Capture the cell that displays the provided text and extract its (x, y) central coordinate. 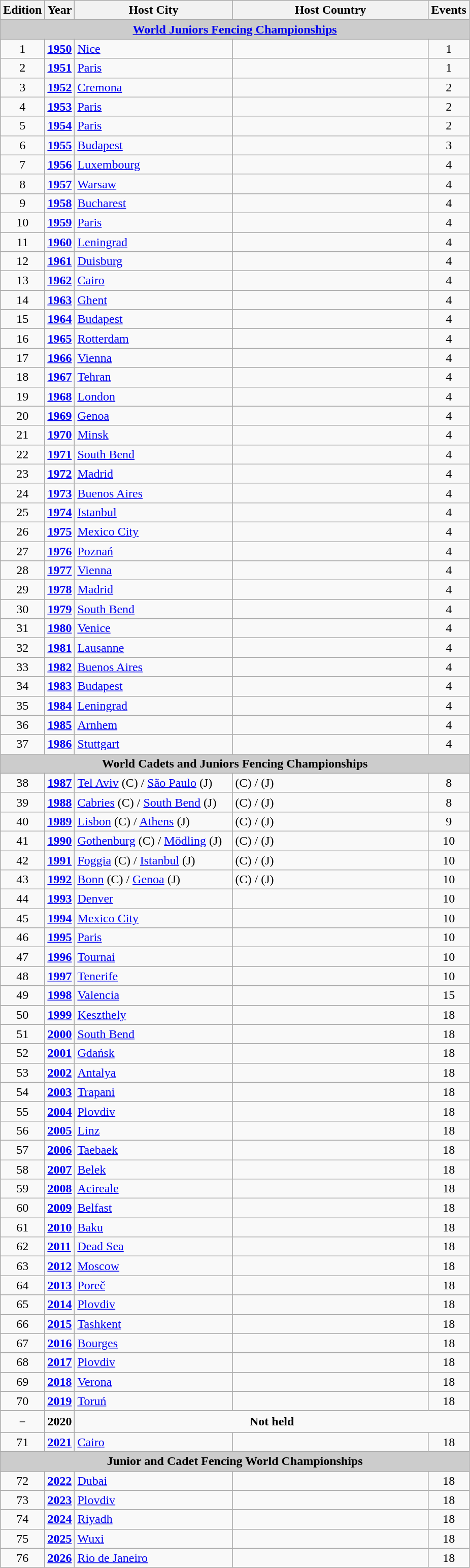
Tehran (153, 377)
Belek (153, 1169)
Duisburg (153, 261)
Rotterdam (153, 339)
1951 (60, 68)
Ghent (153, 300)
Antalya (153, 1073)
Year (60, 10)
2013 (60, 1285)
36 (22, 725)
Linz (153, 1130)
1998 (60, 995)
2014 (60, 1305)
Lausanne (153, 648)
Stuttgart (153, 744)
2004 (60, 1111)
Gothenburg (C) / Mödling (J) (153, 841)
46 (22, 938)
Denver (153, 899)
Not held (272, 1421)
1966 (60, 358)
Tenerife (153, 976)
Junior and Cadet Fencing World Championships (235, 1461)
29 (22, 590)
2026 (60, 1558)
69 (22, 1382)
1972 (60, 474)
Foggia (C) / Istanbul (J) (153, 860)
1952 (60, 87)
2008 (60, 1189)
2025 (60, 1539)
2012 (60, 1266)
16 (22, 339)
41 (22, 841)
74 (22, 1519)
Dubai (153, 1481)
2018 (60, 1382)
2009 (60, 1208)
1980 (60, 628)
Lisbon (C) / Athens (J) (153, 821)
30 (22, 609)
Dead Sea (153, 1247)
2021 (60, 1442)
Warsaw (153, 184)
17 (22, 358)
76 (22, 1558)
Arnhem (153, 725)
World Juniors Fencing Championships (235, 29)
57 (22, 1150)
1989 (60, 821)
1973 (60, 493)
32 (22, 648)
1993 (60, 899)
Host Country (330, 10)
26 (22, 531)
1995 (60, 938)
1959 (60, 222)
1983 (60, 686)
Toruń (153, 1401)
45 (22, 918)
Belfast (153, 1208)
21 (22, 435)
53 (22, 1073)
Wuxi (153, 1539)
1955 (60, 145)
1997 (60, 976)
1976 (60, 551)
1996 (60, 957)
2023 (60, 1500)
1968 (60, 396)
42 (22, 860)
6 (22, 145)
52 (22, 1053)
7 (22, 164)
Taebaek (153, 1150)
2010 (60, 1227)
2011 (60, 1247)
Genoa (153, 416)
Tashkent (153, 1324)
23 (22, 474)
31 (22, 628)
World Cadets and Juniors Fencing Championships (235, 763)
Cremona (153, 87)
37 (22, 744)
2003 (60, 1092)
1954 (60, 126)
62 (22, 1247)
2016 (60, 1343)
25 (22, 512)
2017 (60, 1362)
63 (22, 1266)
20 (22, 416)
70 (22, 1401)
Poreč (153, 1285)
1957 (60, 184)
2005 (60, 1130)
1985 (60, 725)
2000 (60, 1034)
Moscow (153, 1266)
1970 (60, 435)
1971 (60, 454)
67 (22, 1343)
1953 (60, 107)
2007 (60, 1169)
1961 (60, 261)
14 (22, 300)
5 (22, 126)
1990 (60, 841)
Bonn (C) / Genoa (J) (153, 880)
28 (22, 571)
49 (22, 995)
71 (22, 1442)
Verona (153, 1382)
1956 (60, 164)
75 (22, 1539)
Edition (22, 10)
1960 (60, 242)
Riyadh (153, 1519)
40 (22, 821)
Poznań (153, 551)
1979 (60, 609)
Baku (153, 1227)
1969 (60, 416)
Acireale (153, 1189)
65 (22, 1305)
2020 (60, 1421)
Istanbul (153, 512)
51 (22, 1034)
44 (22, 899)
73 (22, 1500)
1982 (60, 667)
1999 (60, 1015)
1965 (60, 339)
13 (22, 281)
London (153, 396)
55 (22, 1111)
1963 (60, 300)
1992 (60, 880)
1987 (60, 783)
2019 (60, 1401)
58 (22, 1169)
1991 (60, 860)
48 (22, 976)
2006 (60, 1150)
35 (22, 706)
27 (22, 551)
1962 (60, 281)
1975 (60, 531)
Gdańsk (153, 1053)
Trapani (153, 1092)
66 (22, 1324)
54 (22, 1092)
2024 (60, 1519)
50 (22, 1015)
2001 (60, 1053)
1974 (60, 512)
22 (22, 454)
Bucharest (153, 203)
Venice (153, 628)
19 (22, 396)
1967 (60, 377)
64 (22, 1285)
1977 (60, 571)
－ (22, 1421)
Tournai (153, 957)
Bourges (153, 1343)
61 (22, 1227)
Rio de Janeiro (153, 1558)
38 (22, 783)
1994 (60, 918)
1950 (60, 49)
56 (22, 1130)
Host City (153, 10)
2015 (60, 1324)
Nice (153, 49)
72 (22, 1481)
33 (22, 667)
1958 (60, 203)
59 (22, 1189)
Tel Aviv (C) / São Paulo (J) (153, 783)
60 (22, 1208)
1981 (60, 648)
1964 (60, 319)
34 (22, 686)
1988 (60, 802)
1986 (60, 744)
2002 (60, 1073)
68 (22, 1362)
1978 (60, 590)
24 (22, 493)
2022 (60, 1481)
47 (22, 957)
1984 (60, 706)
Events (449, 10)
Valencia (153, 995)
Minsk (153, 435)
Cabries (C) / South Bend (J) (153, 802)
Luxembourg (153, 164)
Keszthely (153, 1015)
11 (22, 242)
43 (22, 880)
12 (22, 261)
39 (22, 802)
